Detect which cell encompasses the target text, then output its (x, y) center coordinate. 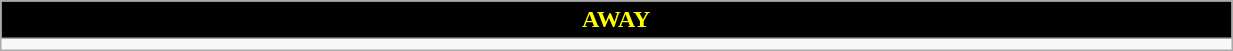
AWAY (616, 20)
